Return (x, y) of the center of cell containing provided text 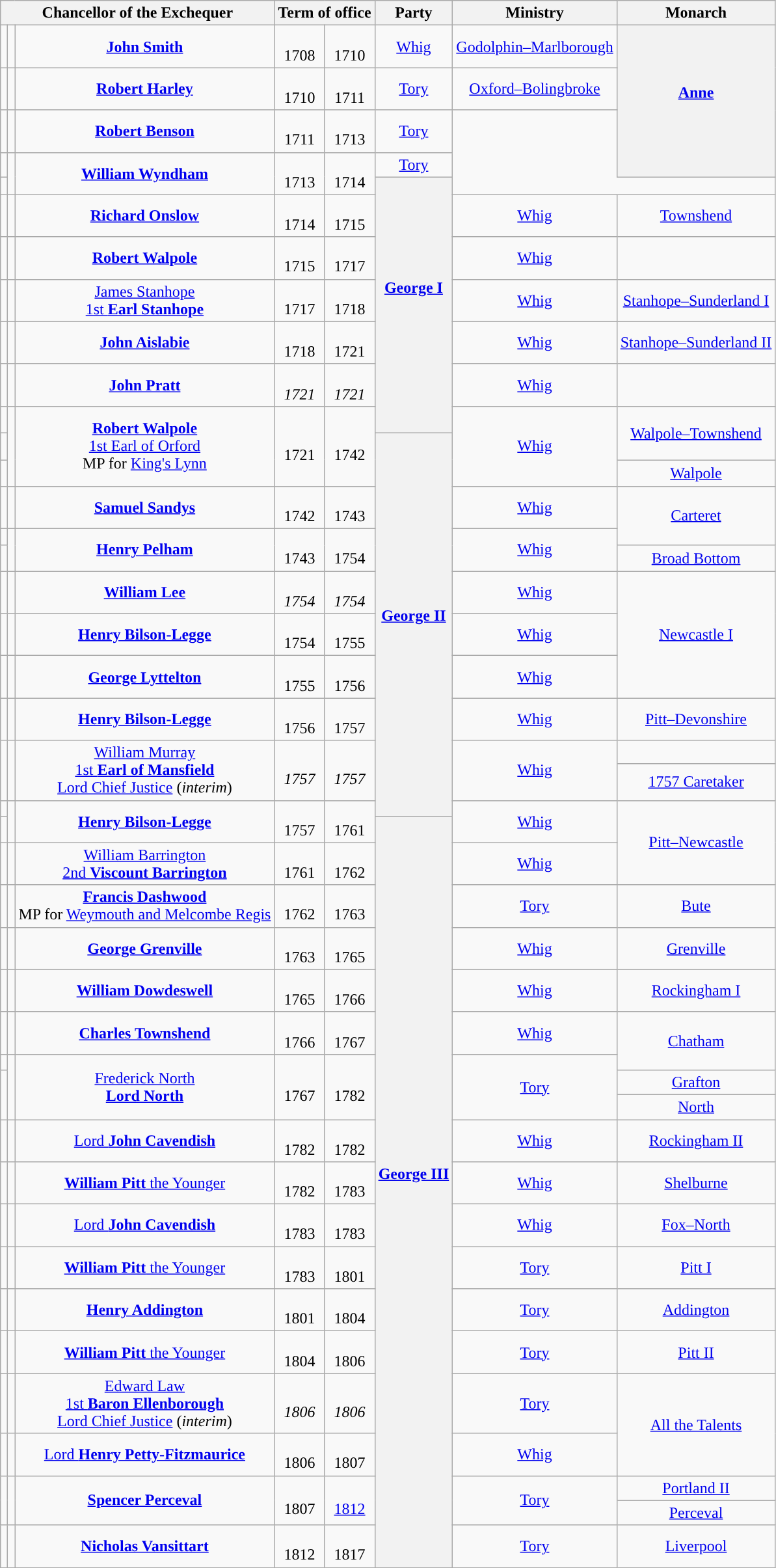
Shelburne (696, 1183)
Rockingham I (696, 990)
Term of office (325, 13)
1817 (350, 1546)
Godolphin–Marlborough (535, 47)
Addington (696, 1310)
1708 (299, 47)
George Lyttelton (144, 677)
Samuel Sandys (144, 507)
Francis DashwoodMP for Weymouth and Melcombe Regis (144, 906)
Anne (696, 101)
William Wyndham (144, 173)
All the Talents (696, 1425)
1757 Caretaker (696, 782)
Portland II (696, 1488)
Robert Walpole (144, 258)
Pitt II (696, 1352)
John Pratt (144, 385)
Chatham (696, 1041)
George II (414, 625)
Newcastle I (696, 635)
Rockingham II (696, 1140)
Carteret (696, 516)
Walpole (696, 472)
John Smith (144, 47)
Robert Walpole1st Earl of OrfordMP for King's Lynn (144, 446)
Grenville (696, 949)
Liverpool (696, 1546)
George Grenville (144, 949)
Bute (696, 906)
Spencer Perceval (144, 1500)
Townshend (696, 216)
Robert Benson (144, 131)
Charles Townshend (144, 1033)
William Barrington2nd Viscount Barrington (144, 864)
George III (414, 1192)
Lord Henry Petty-Fitzmaurice (144, 1455)
Pitt–Newcastle (696, 843)
Henry Pelham (144, 550)
William Murray1st Earl of MansfieldLord Chief Justice (interim) (144, 770)
William Lee (144, 592)
Perceval (696, 1513)
Pitt I (696, 1267)
Monarch (696, 13)
James Stanhope1st Earl Stanhope (144, 301)
Henry Addington (144, 1310)
Richard Onslow (144, 216)
Pitt–Devonshire (696, 720)
John Aislabie (144, 342)
Oxford–Bolingbroke (535, 88)
Chancellor of the Exchequer (138, 13)
Stanhope–Sunderland I (696, 301)
Stanhope–Sunderland II (696, 342)
George I (414, 304)
William Dowdeswell (144, 990)
North (696, 1107)
Robert Harley (144, 88)
Grafton (696, 1082)
Broad Bottom (696, 558)
Fox–North (696, 1226)
Party (414, 13)
Walpole–Townshend (696, 433)
Edward Law1st Baron EllenboroughLord Chief Justice (interim) (144, 1403)
Nicholas Vansittart (144, 1546)
Frederick NorthLord North (144, 1087)
Ministry (535, 13)
